Extract the (X, Y) coordinate from the center of the cell holding the provided text.  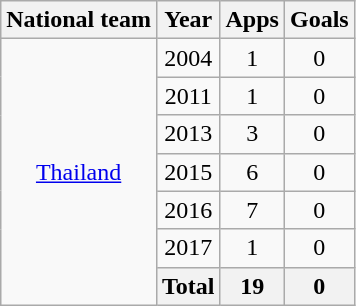
Goals (319, 20)
National team (79, 20)
2004 (188, 58)
3 (252, 134)
2013 (188, 134)
19 (252, 286)
Year (188, 20)
Thailand (79, 172)
Total (188, 286)
Apps (252, 20)
6 (252, 172)
2015 (188, 172)
2011 (188, 96)
7 (252, 210)
2016 (188, 210)
2017 (188, 248)
